Capture the cell that displays the provided text and extract its [X, Y] central coordinate. 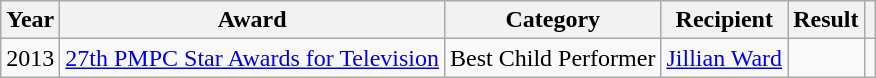
Result [826, 20]
2013 [30, 58]
Jillian Ward [724, 58]
27th PMPC Star Awards for Television [252, 58]
Recipient [724, 20]
Category [553, 20]
Year [30, 20]
Award [252, 20]
Best Child Performer [553, 58]
